Provide the [x, y] coordinate of the cell's center where the given text is located.  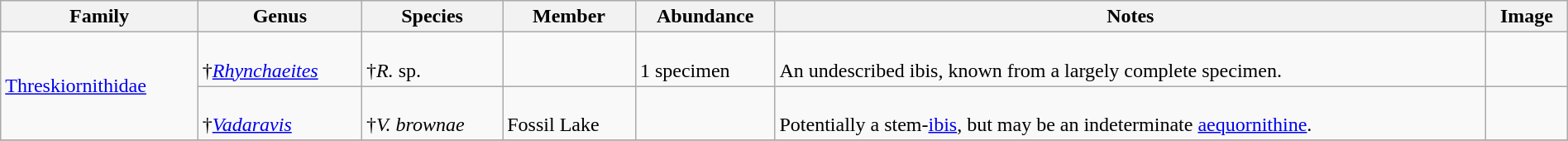
Species [432, 17]
†Rhynchaeites [280, 60]
Genus [280, 17]
Threskiornithidae [99, 86]
Notes [1131, 17]
†R. sp. [432, 60]
Fossil Lake [569, 113]
An undescribed ibis, known from a largely complete specimen. [1131, 60]
Image [1527, 17]
Member [569, 17]
†V. brownae [432, 113]
1 specimen [705, 60]
Abundance [705, 17]
Family [99, 17]
Potentially a stem-ibis, but may be an indeterminate aequornithine. [1131, 113]
†Vadaravis [280, 113]
